From the cell containing the given text, extract its center point as (x, y) coordinate. 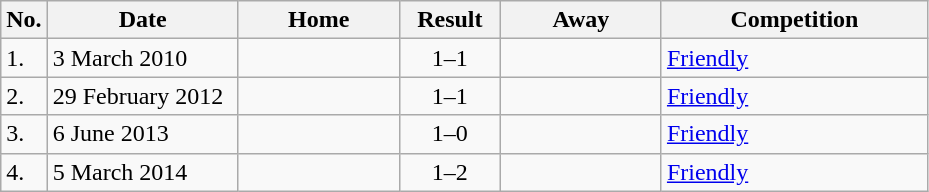
Home (318, 20)
5 March 2014 (142, 172)
3 March 2010 (142, 58)
No. (24, 20)
Result (450, 20)
Away (580, 20)
1–2 (450, 172)
Date (142, 20)
1. (24, 58)
4. (24, 172)
Competition (794, 20)
29 February 2012 (142, 96)
2. (24, 96)
1–0 (450, 134)
3. (24, 134)
6 June 2013 (142, 134)
